From the cell containing the given text, extract its center point as (x, y) coordinate. 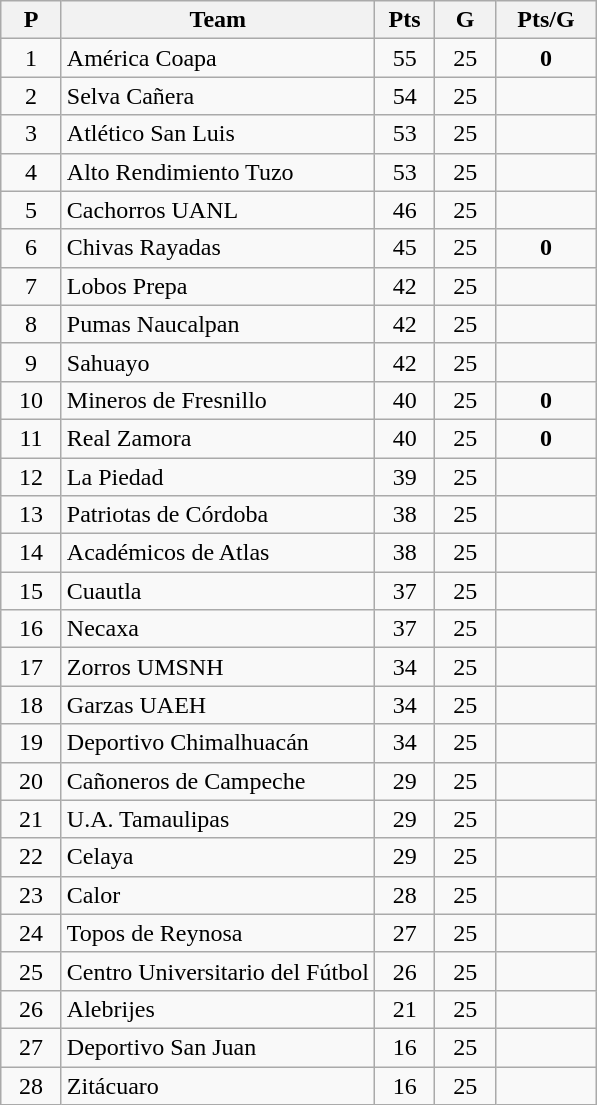
2 (32, 96)
Atlético San Luis (218, 134)
12 (32, 477)
América Coapa (218, 58)
15 (32, 591)
7 (32, 286)
U.A. Tamaulipas (218, 819)
Celaya (218, 857)
18 (32, 705)
9 (32, 362)
Pts/G (546, 20)
Zorros UMSNH (218, 667)
Chivas Rayadas (218, 248)
54 (404, 96)
Calor (218, 895)
Centro Universitario del Fútbol (218, 971)
23 (32, 895)
45 (404, 248)
Pumas Naucalpan (218, 324)
Garzas UAEH (218, 705)
Real Zamora (218, 438)
10 (32, 400)
Necaxa (218, 629)
Alebrijes (218, 1009)
46 (404, 210)
8 (32, 324)
14 (32, 553)
Sahuayo (218, 362)
Cañoneros de Campeche (218, 781)
Lobos Prepa (218, 286)
55 (404, 58)
G (466, 20)
Pts (404, 20)
Deportivo San Juan (218, 1047)
1 (32, 58)
3 (32, 134)
Mineros de Fresnillo (218, 400)
Deportivo Chimalhuacán (218, 743)
Cuautla (218, 591)
Zitácuaro (218, 1085)
Académicos de Atlas (218, 553)
19 (32, 743)
P (32, 20)
24 (32, 933)
17 (32, 667)
13 (32, 515)
4 (32, 172)
11 (32, 438)
Topos de Reynosa (218, 933)
Patriotas de Córdoba (218, 515)
Team (218, 20)
Cachorros UANL (218, 210)
6 (32, 248)
5 (32, 210)
La Piedad (218, 477)
22 (32, 857)
Alto Rendimiento Tuzo (218, 172)
39 (404, 477)
20 (32, 781)
Selva Cañera (218, 96)
